Determine the (x, y) coordinate at the center of the cell enclosing the given text.  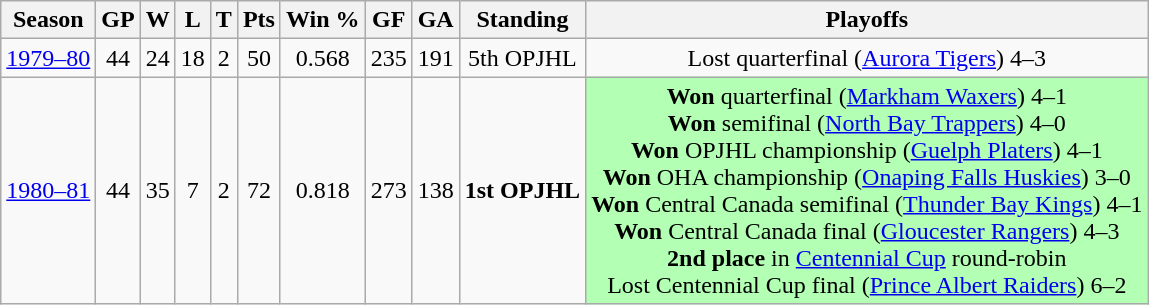
18 (192, 58)
72 (258, 190)
Standing (522, 20)
L (192, 20)
0.818 (322, 190)
Pts (258, 20)
1st OPJHL (522, 190)
35 (158, 190)
7 (192, 190)
Win % (322, 20)
Lost quarterfinal (Aurora Tigers) 4–3 (867, 58)
Season (48, 20)
T (224, 20)
GF (388, 20)
W (158, 20)
0.568 (322, 58)
273 (388, 190)
1979–80 (48, 58)
235 (388, 58)
GP (118, 20)
1980–81 (48, 190)
GA (436, 20)
138 (436, 190)
5th OPJHL (522, 58)
Playoffs (867, 20)
191 (436, 58)
24 (158, 58)
50 (258, 58)
